Determine the (X, Y) coordinate at the center of the cell enclosing the given text.  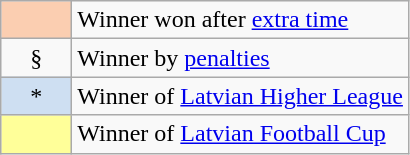
Winner won after extra time (240, 20)
Winner of Latvian Higher League (240, 96)
Winner by penalties (240, 58)
Winner of Latvian Football Cup (240, 134)
* (36, 96)
§ (36, 58)
